For the text-containing cell, return its midpoint in [X, Y] coordinate format. 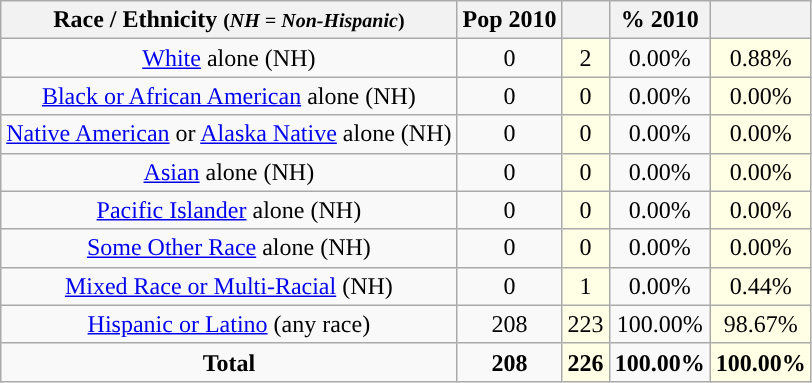
Total [229, 362]
Race / Ethnicity (NH = Non-Hispanic) [229, 20]
0.88% [760, 58]
98.67% [760, 324]
Native American or Alaska Native alone (NH) [229, 134]
1 [586, 286]
Pacific Islander alone (NH) [229, 210]
Asian alone (NH) [229, 172]
Pop 2010 [510, 20]
2 [586, 58]
White alone (NH) [229, 58]
Black or African American alone (NH) [229, 96]
Hispanic or Latino (any race) [229, 324]
% 2010 [660, 20]
Some Other Race alone (NH) [229, 248]
223 [586, 324]
Mixed Race or Multi-Racial (NH) [229, 286]
226 [586, 362]
0.44% [760, 286]
